Pinpoint the cell where the given text exists, returning its (X, Y) midpoint coordinate. 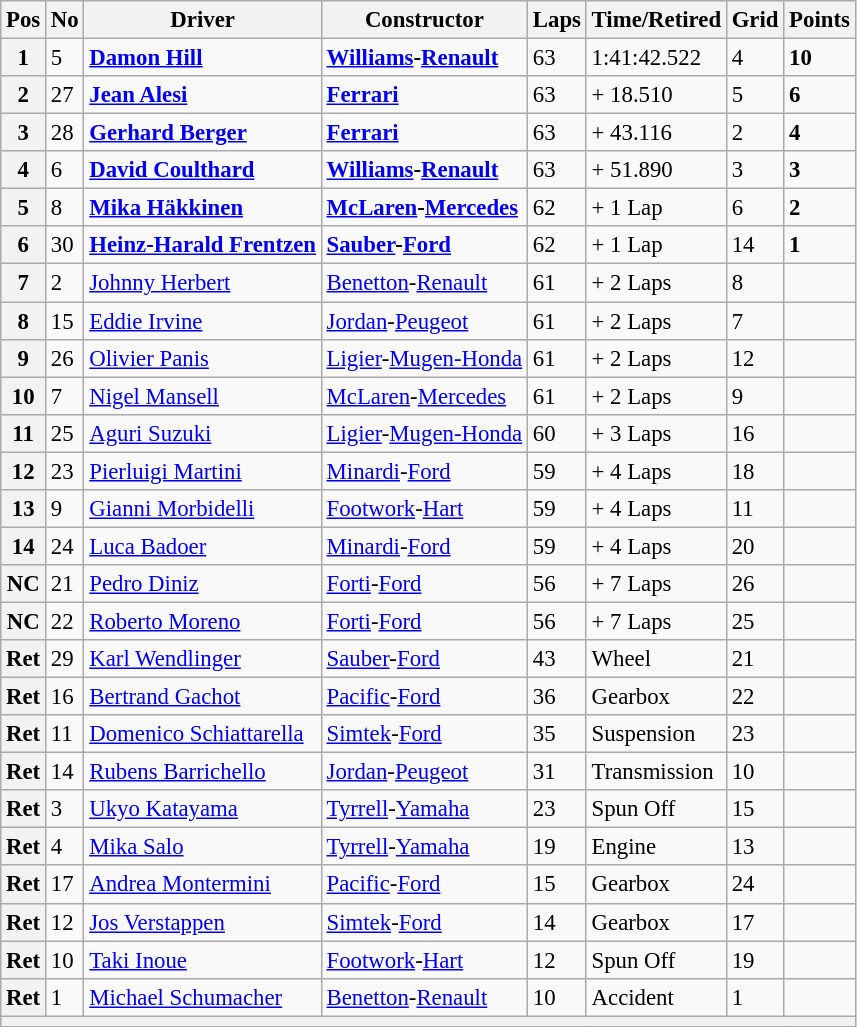
28 (65, 133)
27 (65, 95)
Michael Schumacher (202, 997)
David Coulthard (202, 170)
20 (754, 546)
43 (558, 659)
No (65, 20)
Transmission (656, 772)
Mika Salo (202, 847)
18 (754, 471)
Nigel Mansell (202, 396)
Suspension (656, 734)
Pierluigi Martini (202, 471)
Time/Retired (656, 20)
Gerhard Berger (202, 133)
Laps (558, 20)
Rubens Barrichello (202, 772)
30 (65, 245)
Eddie Irvine (202, 321)
Gianni Morbidelli (202, 509)
Bertrand Gachot (202, 697)
Mika Häkkinen (202, 208)
29 (65, 659)
Ukyo Katayama (202, 809)
Jean Alesi (202, 95)
Aguri Suzuki (202, 433)
Engine (656, 847)
Johnny Herbert (202, 283)
60 (558, 433)
36 (558, 697)
Accident (656, 997)
Grid (754, 20)
Luca Badoer (202, 546)
31 (558, 772)
Karl Wendlinger (202, 659)
Constructor (424, 20)
Olivier Panis (202, 358)
Andrea Montermini (202, 885)
Points (820, 20)
Roberto Moreno (202, 621)
Jos Verstappen (202, 922)
+ 3 Laps (656, 433)
Domenico Schiattarella (202, 734)
Pedro Diniz (202, 584)
1:41:42.522 (656, 58)
Damon Hill (202, 58)
Pos (24, 20)
Driver (202, 20)
+ 43.116 (656, 133)
+ 51.890 (656, 170)
35 (558, 734)
+ 18.510 (656, 95)
Taki Inoue (202, 960)
Heinz-Harald Frentzen (202, 245)
Wheel (656, 659)
